Extract the (X, Y) coordinate from the center of the cell holding the provided text.  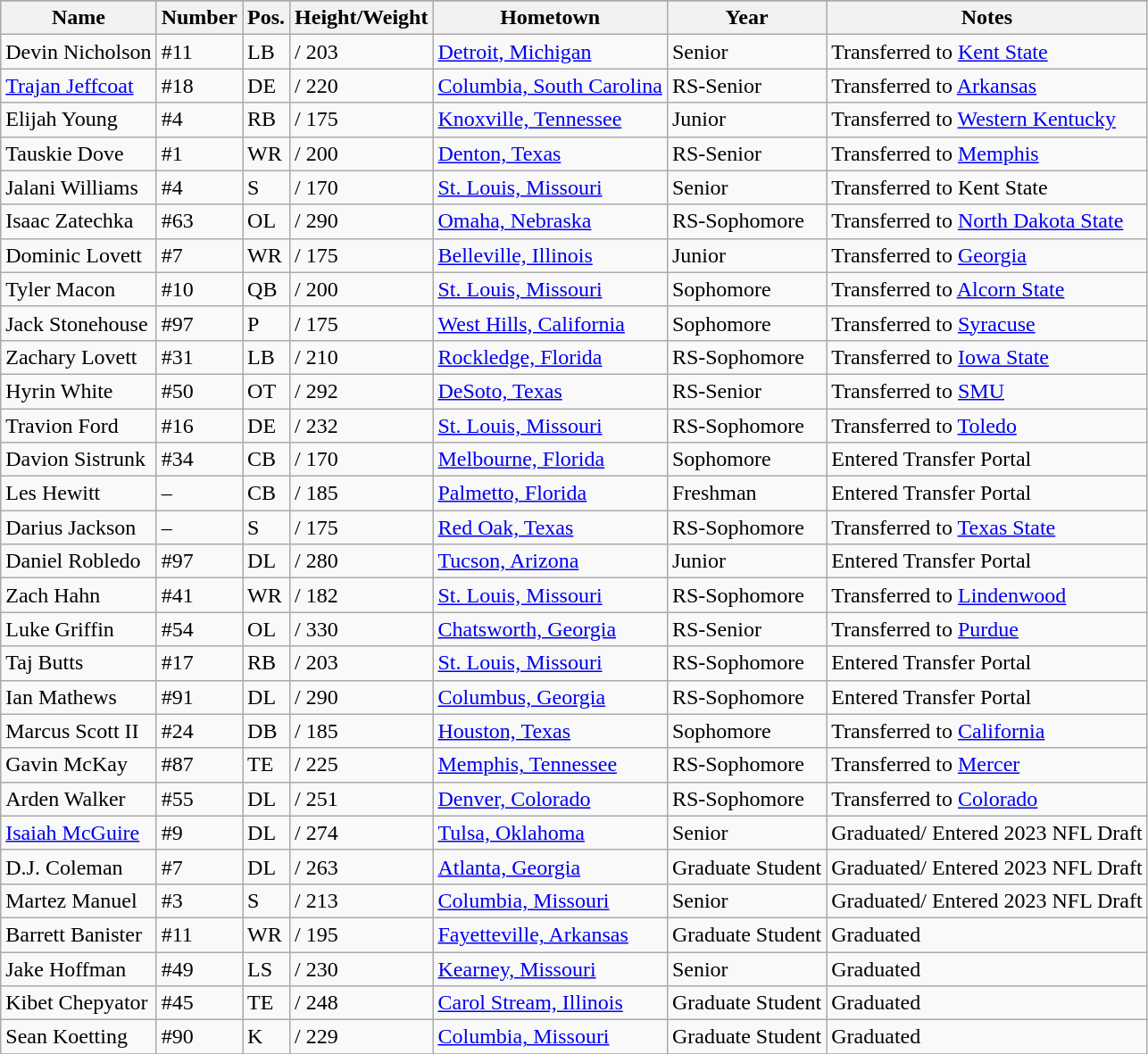
Chatsworth, Georgia (550, 629)
Transferred to Western Kentucky (987, 120)
DB (266, 731)
#31 (199, 357)
Zach Hahn (79, 595)
Kibet Chepyator (79, 1003)
Martez Manuel (79, 900)
Jalani Williams (79, 187)
/ 210 (362, 357)
#87 (199, 765)
/ 248 (362, 1003)
#16 (199, 426)
Transferred to Toledo (987, 426)
Memphis, Tennessee (550, 765)
Jake Hoffman (79, 968)
#90 (199, 1037)
Hometown (550, 18)
Darius Jackson (79, 527)
Zachary Lovett (79, 357)
#55 (199, 799)
#41 (199, 595)
Transferred to North Dakota State (987, 221)
/ 230 (362, 968)
Palmetto, Florida (550, 494)
Travion Ford (79, 426)
Transferred to Texas State (987, 527)
Isaiah McGuire (79, 833)
/ 274 (362, 833)
Ian Mathews (79, 697)
Height/Weight (362, 18)
Transferred to Georgia (987, 255)
Transferred to California (987, 731)
Devin Nicholson (79, 52)
Notes (987, 18)
Belleville, Illinois (550, 255)
/ 263 (362, 867)
Freshman (746, 494)
Omaha, Nebraska (550, 221)
Atlanta, Georgia (550, 867)
Transferred to Purdue (987, 629)
Columbia, South Carolina (550, 86)
Gavin McKay (79, 765)
Columbus, Georgia (550, 697)
Tulsa, Oklahoma (550, 833)
/ 251 (362, 799)
/ 182 (362, 595)
#9 (199, 833)
/ 229 (362, 1037)
/ 213 (362, 900)
/ 330 (362, 629)
Trajan Jeffcoat (79, 86)
Jack Stonehouse (79, 323)
Dominic Lovett (79, 255)
Transferred to Mercer (987, 765)
Melbourne, Florida (550, 460)
Transferred to Memphis (987, 154)
Luke Griffin (79, 629)
Sean Koetting (79, 1037)
Isaac Zatechka (79, 221)
QB (266, 289)
#54 (199, 629)
West Hills, California (550, 323)
Name (79, 18)
Marcus Scott II (79, 731)
#17 (199, 663)
Red Oak, Texas (550, 527)
Transferred to Syracuse (987, 323)
Elijah Young (79, 120)
Davion Sistrunk (79, 460)
#1 (199, 154)
Hyrin White (79, 391)
Knoxville, Tennessee (550, 120)
Tauskie Dove (79, 154)
/ 232 (362, 426)
Year (746, 18)
K (266, 1037)
#18 (199, 86)
/ 220 (362, 86)
Houston, Texas (550, 731)
Transferred to SMU (987, 391)
Carol Stream, Illinois (550, 1003)
#45 (199, 1003)
/ 280 (362, 561)
#50 (199, 391)
Pos. (266, 18)
P (266, 323)
Transferred to Alcorn State (987, 289)
Detroit, Michigan (550, 52)
Les Hewitt (79, 494)
Transferred to Arkansas (987, 86)
/ 225 (362, 765)
/ 292 (362, 391)
Taj Butts (79, 663)
#91 (199, 697)
Transferred to Iowa State (987, 357)
Daniel Robledo (79, 561)
#34 (199, 460)
Number (199, 18)
Rockledge, Florida (550, 357)
#3 (199, 900)
LS (266, 968)
#49 (199, 968)
Barrett Banister (79, 934)
Arden Walker (79, 799)
D.J. Coleman (79, 867)
Tyler Macon (79, 289)
Transferred to Colorado (987, 799)
/ 195 (362, 934)
Fayetteville, Arkansas (550, 934)
Transferred to Lindenwood (987, 595)
Tucson, Arizona (550, 561)
Denver, Colorado (550, 799)
Kearney, Missouri (550, 968)
#63 (199, 221)
Denton, Texas (550, 154)
DeSoto, Texas (550, 391)
#10 (199, 289)
#24 (199, 731)
OT (266, 391)
